Search for the cell housing the specified text and yield its (X, Y) center coordinate. 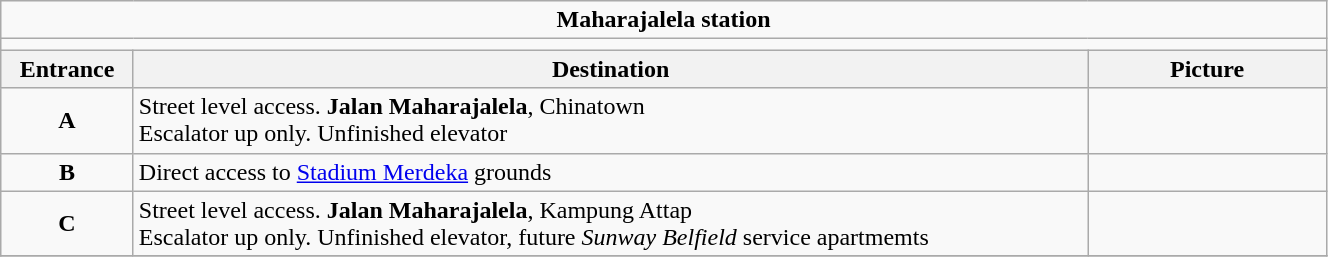
Picture (1208, 69)
Street level access. Jalan Maharajalela, Kampung AttapEscalator up only. Unfinished elevator, future Sunway Belfield service apartmemts (610, 224)
Maharajalela station (664, 20)
C (68, 224)
Street level access. Jalan Maharajalela, ChinatownEscalator up only. Unfinished elevator (610, 120)
Destination (610, 69)
Direct access to Stadium Merdeka grounds (610, 172)
Entrance (68, 69)
B (68, 172)
A (68, 120)
